Pinpoint the cell where the given text exists, returning its [x, y] midpoint coordinate. 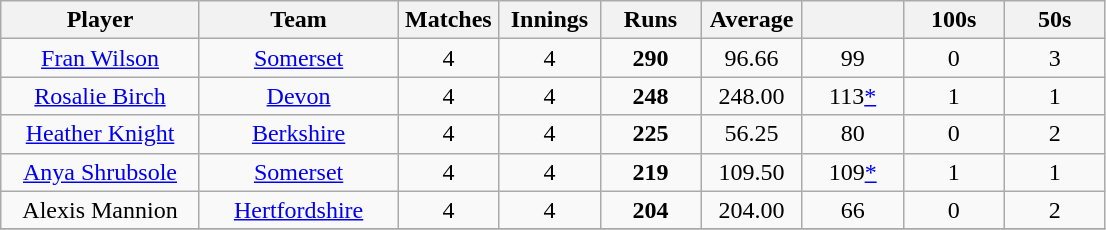
96.66 [752, 58]
Runs [650, 20]
Hertfordshire [298, 210]
Team [298, 20]
Average [752, 20]
Heather Knight [100, 134]
Innings [550, 20]
248 [650, 96]
Anya Shrubsole [100, 172]
66 [852, 210]
Player [100, 20]
Berkshire [298, 134]
50s [1054, 20]
Fran Wilson [100, 58]
109.50 [752, 172]
56.25 [752, 134]
109* [852, 172]
248.00 [752, 96]
204 [650, 210]
99 [852, 58]
Matches [448, 20]
225 [650, 134]
3 [1054, 58]
100s [954, 20]
113* [852, 96]
219 [650, 172]
Devon [298, 96]
204.00 [752, 210]
Rosalie Birch [100, 96]
80 [852, 134]
Alexis Mannion [100, 210]
290 [650, 58]
